Return the (x, y) coordinate for the center point of the cell that contains the specified text.  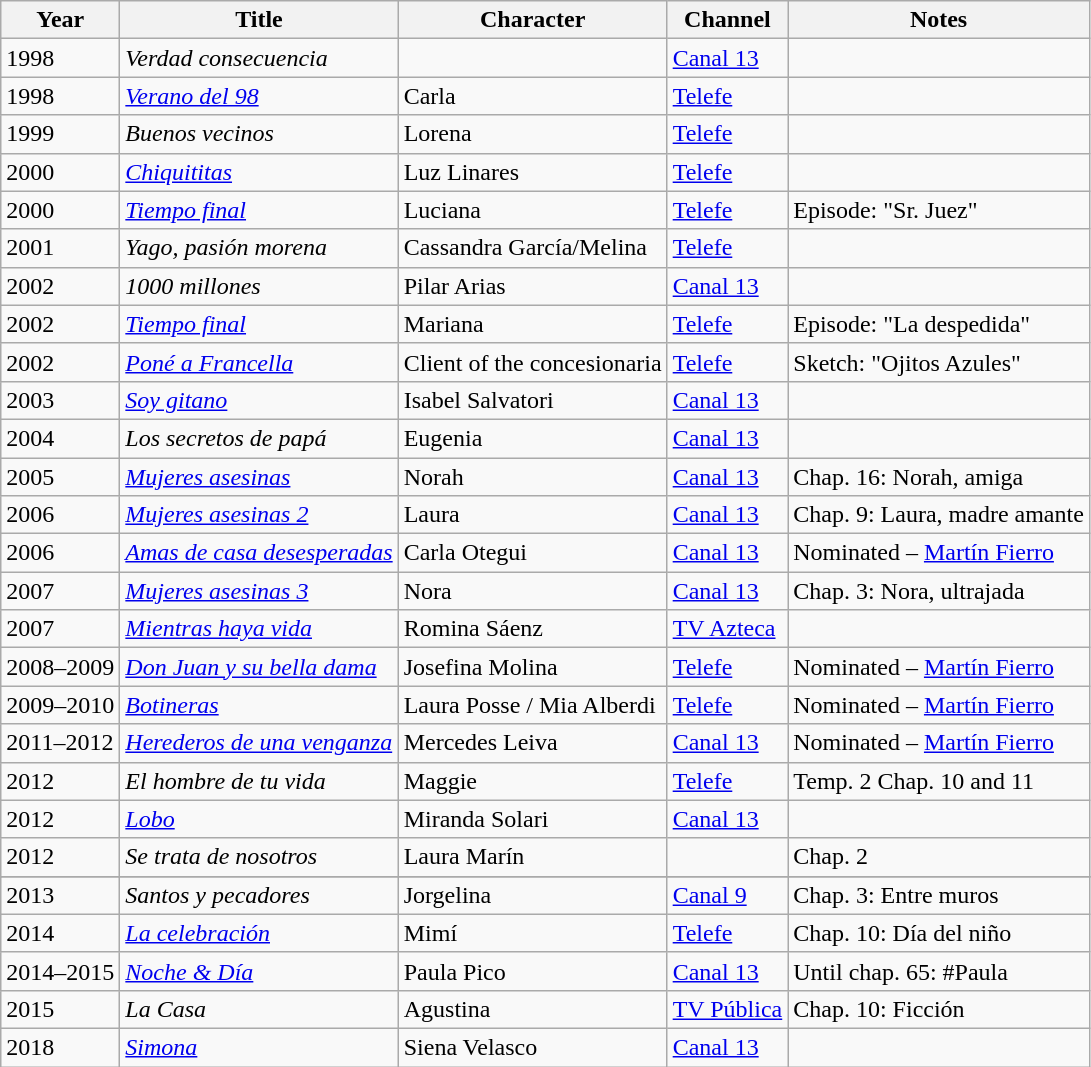
2008–2009 (60, 667)
Channel (728, 20)
Title (259, 20)
2015 (60, 1009)
Luz Linares (532, 172)
Paula Pico (532, 971)
Chap. 2 (939, 857)
2009–2010 (60, 705)
Nora (532, 591)
Miranda Solari (532, 819)
2014 (60, 933)
Noche & Día (259, 971)
Mujeres asesinas (259, 477)
Carla Otegui (532, 553)
2003 (60, 400)
2004 (60, 438)
2018 (60, 1047)
Yago, pasión morena (259, 248)
Los secretos de papá (259, 438)
TV Pública (728, 1009)
Verdad consecuencia (259, 58)
Mimí (532, 933)
Maggie (532, 781)
Cassandra García/Melina (532, 248)
Laura Posse / Mia Alberdi (532, 705)
2005 (60, 477)
Episode: "Sr. Juez" (939, 210)
Mujeres asesinas 3 (259, 591)
Simona (259, 1047)
2014–2015 (60, 971)
Mientras haya vida (259, 629)
Chap. 9: Laura, madre amante (939, 515)
Siena Velasco (532, 1047)
Laura (532, 515)
Mercedes Leiva (532, 743)
Botineras (259, 705)
2013 (60, 895)
Temp. 2 Chap. 10 and 11 (939, 781)
Lobo (259, 819)
Jorgelina (532, 895)
Josefina Molina (532, 667)
Chap. 10: Ficción (939, 1009)
Poné a Francella (259, 362)
Sketch: "Ojitos Azules" (939, 362)
Soy gitano (259, 400)
Norah (532, 477)
2011–2012 (60, 743)
Eugenia (532, 438)
Carla (532, 96)
Chap. 10: Día del niño (939, 933)
Client of the concesionaria (532, 362)
Santos y pecadores (259, 895)
Until chap. 65: #Paula (939, 971)
Canal 9 (728, 895)
TV Azteca (728, 629)
Chiquititas (259, 172)
La celebración (259, 933)
Romina Sáenz (532, 629)
Mujeres asesinas 2 (259, 515)
El hombre de tu vida (259, 781)
Chap. 16: Norah, amiga (939, 477)
Mariana (532, 324)
Chap. 3: Nora, ultrajada (939, 591)
La Casa (259, 1009)
Verano del 98 (259, 96)
Year (60, 20)
1999 (60, 134)
Notes (939, 20)
Chap. 3: Entre muros (939, 895)
Character (532, 20)
Agustina (532, 1009)
Se trata de nosotros (259, 857)
Amas de casa desesperadas (259, 553)
Isabel Salvatori (532, 400)
Luciana (532, 210)
Laura Marín (532, 857)
Buenos vecinos (259, 134)
Lorena (532, 134)
2001 (60, 248)
Herederos de una venganza (259, 743)
1000 millones (259, 286)
Episode: "La despedida" (939, 324)
Pilar Arias (532, 286)
Don Juan y su bella dama (259, 667)
